Output the [x, y] coordinate of the center of the cell containing the given text.  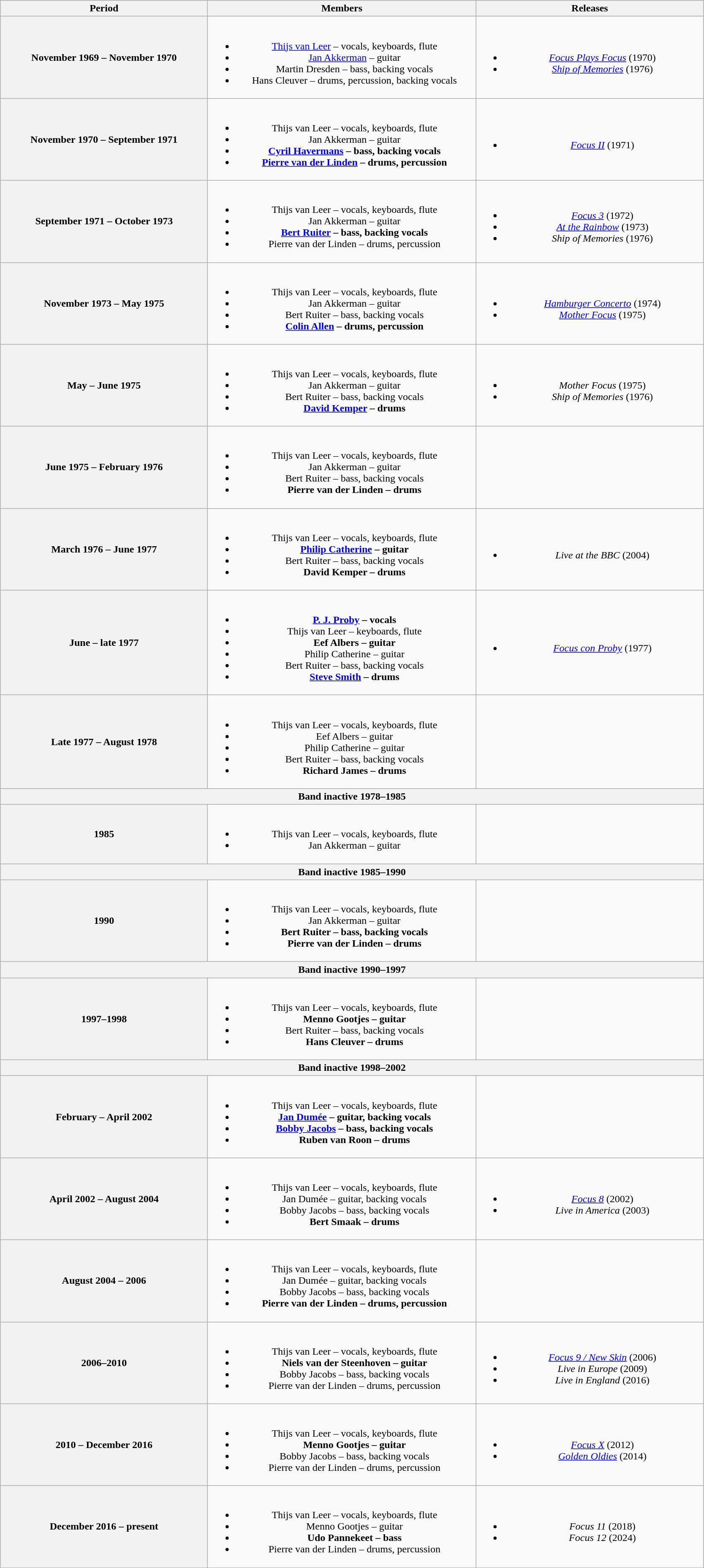
Thijs van Leer – vocals, keyboards, fluteEef Albers – guitarPhilip Catherine – guitarBert Ruiter – bass, backing vocalsRichard James – drums [342, 742]
September 1971 – October 1973 [104, 221]
1997–1998 [104, 1019]
April 2002 – August 2004 [104, 1199]
November 1973 – May 1975 [104, 303]
May – June 1975 [104, 385]
Focus Plays Focus (1970)Ship of Memories (1976) [590, 57]
Thijs van Leer – vocals, keyboards, fluteJan Akkerman – guitarCyril Havermans – bass, backing vocalsPierre van der Linden – drums, percussion [342, 139]
Focus X (2012)Golden Oldies (2014) [590, 1445]
Focus con Proby (1977) [590, 642]
June – late 1977 [104, 642]
1985 [104, 834]
Hamburger Concerto (1974)Mother Focus (1975) [590, 303]
Thijs van Leer – vocals, keyboards, flutePhilip Catherine – guitarBert Ruiter – bass, backing vocalsDavid Kemper – drums [342, 549]
February – April 2002 [104, 1117]
Releases [590, 8]
Band inactive 1998–2002 [352, 1068]
Period [104, 8]
Live at the BBC (2004) [590, 549]
Focus 8 (2002)Live in America (2003) [590, 1199]
Thijs van Leer – vocals, keyboards, fluteMenno Gootjes – guitarBert Ruiter – bass, backing vocalsHans Cleuver – drums [342, 1019]
Focus 9 / New Skin (2006)Live in Europe (2009)Live in England (2016) [590, 1363]
2006–2010 [104, 1363]
Focus 3 (1972)At the Rainbow (1973)Ship of Memories (1976) [590, 221]
Thijs van Leer – vocals, keyboards, fluteJan Akkerman – guitarBert Ruiter – bass, backing vocalsColin Allen – drums, percussion [342, 303]
Band inactive 1990–1997 [352, 970]
Focus II (1971) [590, 139]
Thijs van Leer – vocals, keyboards, fluteJan Akkerman – guitar [342, 834]
November 1969 – November 1970 [104, 57]
Band inactive 1985–1990 [352, 871]
Members [342, 8]
Thijs van Leer – vocals, keyboards, fluteJan Dumée – guitar, backing vocalsBobby Jacobs – bass, backing vocalsRuben van Roon – drums [342, 1117]
August 2004 – 2006 [104, 1281]
Thijs van Leer – vocals, keyboards, fluteJan Akkerman – guitarBert Ruiter – bass, backing vocalsDavid Kemper – drums [342, 385]
Band inactive 1978–1985 [352, 796]
Thijs van Leer – vocals, keyboards, fluteJan Akkerman – guitarBert Ruiter – bass, backing vocalsPierre van der Linden – drums, percussion [342, 221]
Thijs van Leer – vocals, keyboards, fluteMenno Gootjes – guitarBobby Jacobs – bass, backing vocalsPierre van der Linden – drums, percussion [342, 1445]
Thijs van Leer – vocals, keyboards, fluteMenno Gootjes – guitarUdo Pannekeet – bassPierre van der Linden – drums, percussion [342, 1527]
Mother Focus (1975) Ship of Memories (1976) [590, 385]
1990 [104, 921]
Focus 11 (2018)Focus 12 (2024) [590, 1527]
Thijs van Leer – vocals, keyboards, fluteJan Dumée – guitar, backing vocalsBobby Jacobs – bass, backing vocalsBert Smaak – drums [342, 1199]
Late 1977 – August 1978 [104, 742]
2010 – December 2016 [104, 1445]
Thijs van Leer – vocals, keyboards, fluteJan Akkerman – guitarMartin Dresden – bass, backing vocalsHans Cleuver – drums, percussion, backing vocals [342, 57]
March 1976 – June 1977 [104, 549]
December 2016 – present [104, 1527]
June 1975 – February 1976 [104, 467]
November 1970 – September 1971 [104, 139]
